Search for the cell housing the specified text and yield its (X, Y) center coordinate. 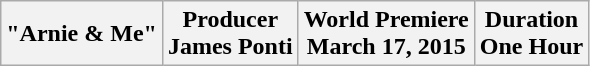
World PremiereMarch 17, 2015 (386, 34)
DurationOne Hour (531, 34)
"Arnie & Me" (82, 34)
ProducerJames Ponti (230, 34)
